For the text-containing cell, return its midpoint in (X, Y) coordinate format. 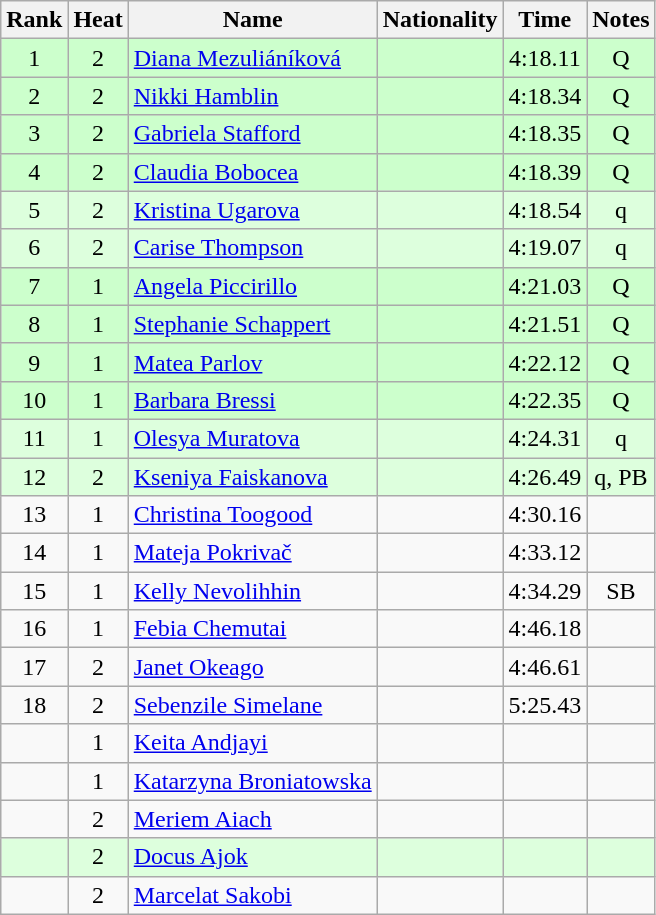
Mateja Pokrivač (252, 553)
4:34.29 (545, 591)
4 (34, 172)
4:21.51 (545, 324)
4:24.31 (545, 438)
16 (34, 629)
Nationality (440, 20)
18 (34, 705)
11 (34, 438)
Carise Thompson (252, 248)
4:46.61 (545, 667)
4:30.16 (545, 515)
Barbara Bressi (252, 400)
17 (34, 667)
4:18.35 (545, 134)
q, PB (621, 477)
13 (34, 515)
3 (34, 134)
Sebenzile Simelane (252, 705)
4:18.34 (545, 96)
Docus Ajok (252, 857)
Kristina Ugarova (252, 210)
Angela Piccirillo (252, 286)
Keita Andjayi (252, 743)
4:19.07 (545, 248)
7 (34, 286)
Febia Chemutai (252, 629)
Marcelat Sakobi (252, 895)
Christina Toogood (252, 515)
6 (34, 248)
4:22.35 (545, 400)
Rank (34, 20)
Gabriela Stafford (252, 134)
4:18.11 (545, 58)
14 (34, 553)
Name (252, 20)
Nikki Hamblin (252, 96)
Stephanie Schappert (252, 324)
8 (34, 324)
Matea Parlov (252, 362)
Kelly Nevolihhin (252, 591)
Heat (98, 20)
Notes (621, 20)
4:46.18 (545, 629)
10 (34, 400)
Olesya Muratova (252, 438)
9 (34, 362)
Janet Okeago (252, 667)
15 (34, 591)
4:22.12 (545, 362)
Claudia Bobocea (252, 172)
Katarzyna Broniatowska (252, 781)
Diana Mezuliáníková (252, 58)
5 (34, 210)
4:26.49 (545, 477)
4:18.54 (545, 210)
Meriem Aiach (252, 819)
4:21.03 (545, 286)
5:25.43 (545, 705)
Kseniya Faiskanova (252, 477)
12 (34, 477)
4:33.12 (545, 553)
SB (621, 591)
4:18.39 (545, 172)
Time (545, 20)
